Search for the cell housing the specified text and yield its [X, Y] center coordinate. 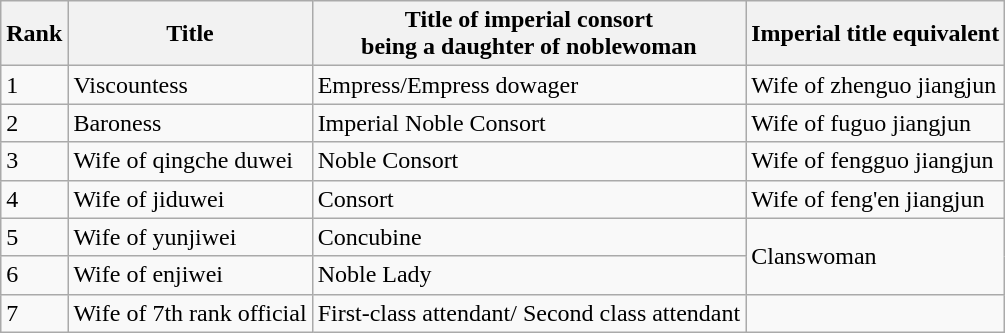
Wife of yunjiwei [190, 237]
Wife of qingche duwei [190, 161]
7 [34, 313]
Concubine [529, 237]
Empress/Empress dowager [529, 85]
Wife of enjiwei [190, 275]
Imperial Noble Consort [529, 123]
Clanswoman [876, 256]
Wife of fengguo jiangjun [876, 161]
Wife of zhenguo jiangjun [876, 85]
Wife of fuguo jiangjun [876, 123]
2 [34, 123]
Imperial title equivalent [876, 34]
Wife of 7th rank official [190, 313]
3 [34, 161]
Consort [529, 199]
Rank [34, 34]
Wife of jiduwei [190, 199]
6 [34, 275]
5 [34, 237]
1 [34, 85]
Baroness [190, 123]
Wife of feng'en jiangjun [876, 199]
Noble Lady [529, 275]
Title [190, 34]
4 [34, 199]
First-class attendant/ Second class attendant [529, 313]
Viscountess [190, 85]
Title of imperial consortbeing a daughter of noblewoman [529, 34]
Noble Consort [529, 161]
